From the cell containing the given text, extract its center point as (x, y) coordinate. 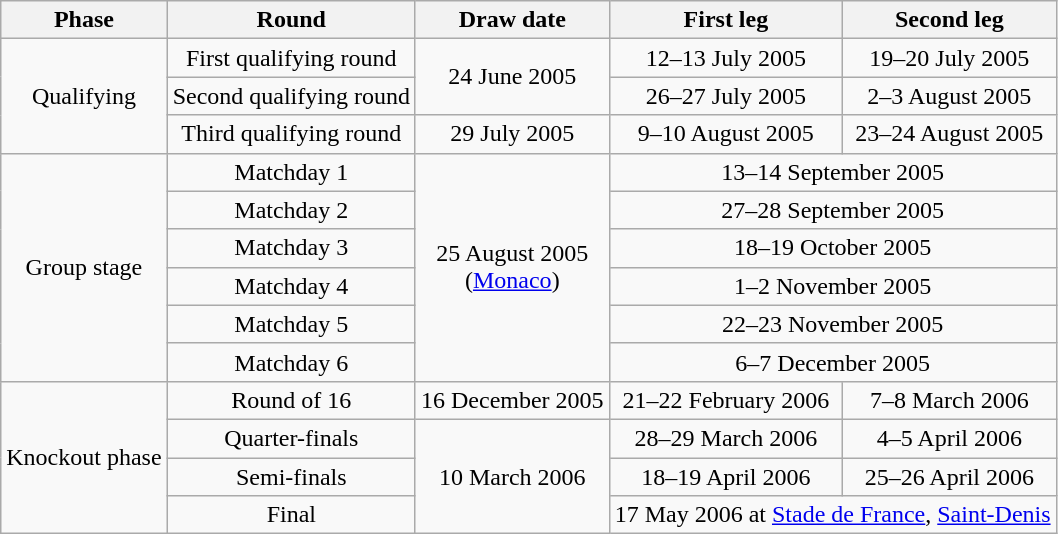
7–8 March 2006 (950, 400)
25–26 April 2006 (950, 477)
28–29 March 2006 (726, 438)
24 June 2005 (512, 77)
19–20 July 2005 (950, 58)
1–2 November 2005 (832, 286)
Phase (84, 20)
6–7 December 2005 (832, 362)
Second qualifying round (291, 96)
13–14 September 2005 (832, 172)
23–24 August 2005 (950, 134)
Group stage (84, 267)
Round (291, 20)
27–28 September 2005 (832, 210)
Quarter-finals (291, 438)
17 May 2006 at Stade de France, Saint-Denis (832, 515)
Third qualifying round (291, 134)
4–5 April 2006 (950, 438)
12–13 July 2005 (726, 58)
Matchday 5 (291, 324)
Matchday 2 (291, 210)
18–19 October 2005 (832, 248)
First leg (726, 20)
Second leg (950, 20)
26–27 July 2005 (726, 96)
16 December 2005 (512, 400)
Draw date (512, 20)
Round of 16 (291, 400)
Matchday 3 (291, 248)
Knockout phase (84, 457)
Matchday 1 (291, 172)
Matchday 4 (291, 286)
2–3 August 2005 (950, 96)
21–22 February 2006 (726, 400)
Matchday 6 (291, 362)
Final (291, 515)
First qualifying round (291, 58)
29 July 2005 (512, 134)
10 March 2006 (512, 476)
18–19 April 2006 (726, 477)
22–23 November 2005 (832, 324)
Qualifying (84, 96)
Semi-finals (291, 477)
25 August 2005(Monaco) (512, 267)
9–10 August 2005 (726, 134)
